Output the (X, Y) coordinate of the center of the cell containing the given text.  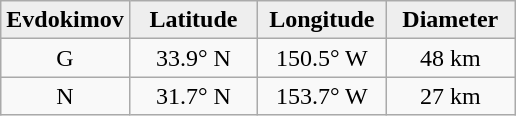
Evdokimov (65, 20)
33.9° N (193, 58)
Latitude (193, 20)
153.7° W (322, 96)
Diameter (450, 20)
31.7° N (193, 96)
N (65, 96)
Longitude (322, 20)
48 km (450, 58)
27 km (450, 96)
G (65, 58)
150.5° W (322, 58)
